Detect which cell encompasses the target text, then output its (X, Y) center coordinate. 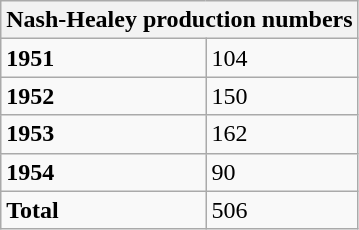
1953 (104, 134)
104 (282, 58)
1954 (104, 172)
Total (104, 210)
Nash-Healey production numbers (180, 20)
506 (282, 210)
1951 (104, 58)
162 (282, 134)
90 (282, 172)
1952 (104, 96)
150 (282, 96)
